Scan for the cell matching the given text and deliver its (X, Y) coordinate at center. 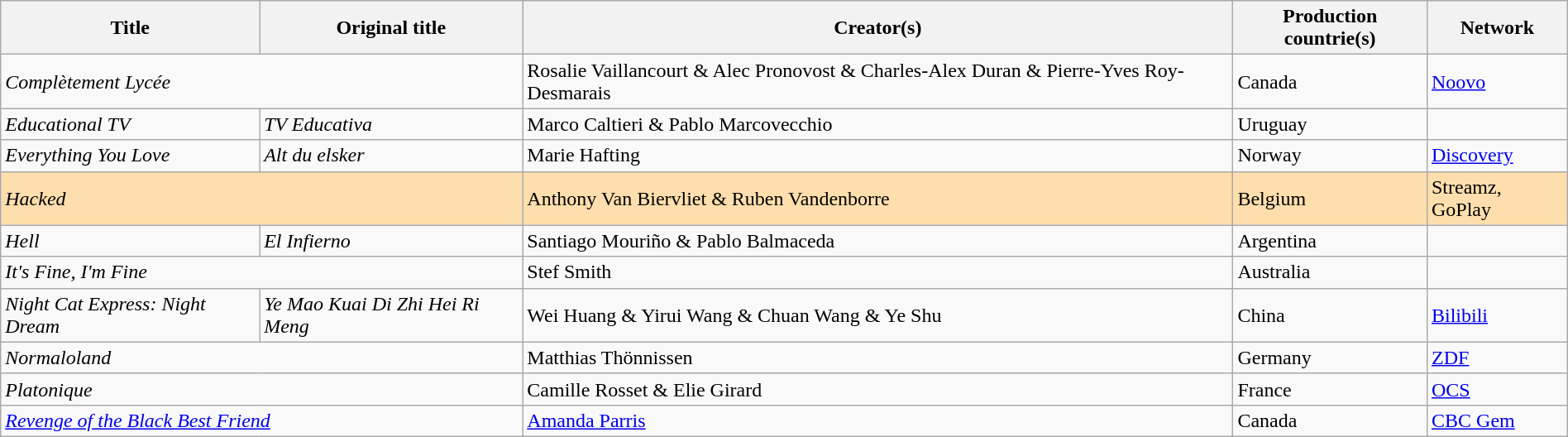
Platonique (261, 389)
Amanda Parris (878, 420)
Anthony Van Biervliet & Ruben Vandenborre (878, 199)
Norway (1330, 156)
Hell (131, 241)
Santiago Mouriño & Pablo Balmaceda (878, 241)
France (1330, 389)
Discovery (1497, 156)
Stef Smith (878, 272)
Revenge of the Black Best Friend (261, 420)
Camille Rosset & Elie Girard (878, 389)
Marco Caltieri & Pablo Marcovecchio (878, 124)
Noovo (1497, 81)
Title (131, 28)
Hacked (261, 199)
Everything You Love (131, 156)
Uruguay (1330, 124)
Argentina (1330, 241)
OCS (1497, 389)
Production countrie(s) (1330, 28)
Streamz, GoPlay (1497, 199)
Normaloland (261, 358)
TV Educativa (391, 124)
Australia (1330, 272)
Ye Mao Kuai Di Zhi Hei Ri Meng (391, 315)
Creator(s) (878, 28)
ZDF (1497, 358)
El Infierno (391, 241)
Network (1497, 28)
It's Fine, I'm Fine (261, 272)
Night Cat Express: Night Dream (131, 315)
CBC Gem (1497, 420)
China (1330, 315)
Rosalie Vaillancourt & Alec Pronovost & Charles-Alex Duran & Pierre-Yves Roy-Desmarais (878, 81)
Bilibili (1497, 315)
Marie Hafting (878, 156)
Complètement Lycée (261, 81)
Wei Huang & Yirui Wang & Chuan Wang & Ye Shu (878, 315)
Original title (391, 28)
Germany (1330, 358)
Alt du elsker (391, 156)
Educational TV (131, 124)
Belgium (1330, 199)
Matthias Thönnissen (878, 358)
